Output the [x, y] coordinate of the center of the cell containing the given text.  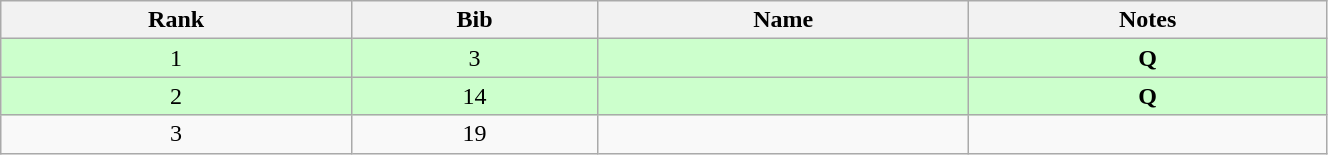
Notes [1148, 20]
Bib [474, 20]
19 [474, 134]
2 [176, 96]
14 [474, 96]
1 [176, 58]
Rank [176, 20]
Name [784, 20]
